Determine the [X, Y] coordinate at the center of the cell enclosing the given text.  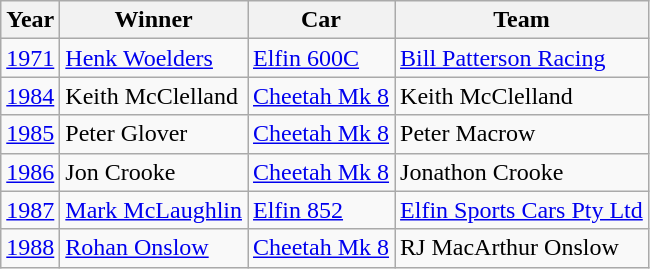
Elfin 600C [322, 58]
Elfin 852 [322, 210]
Jon Crooke [154, 172]
1988 [30, 248]
Winner [154, 20]
Elfin Sports Cars Pty Ltd [522, 210]
1986 [30, 172]
Jonathon Crooke [522, 172]
Bill Patterson Racing [522, 58]
1985 [30, 134]
Henk Woelders [154, 58]
1984 [30, 96]
Mark McLaughlin [154, 210]
1971 [30, 58]
Peter Glover [154, 134]
Year [30, 20]
Rohan Onslow [154, 248]
1987 [30, 210]
Team [522, 20]
RJ MacArthur Onslow [522, 248]
Peter Macrow [522, 134]
Car [322, 20]
